For the text-containing cell, return its midpoint in [x, y] coordinate format. 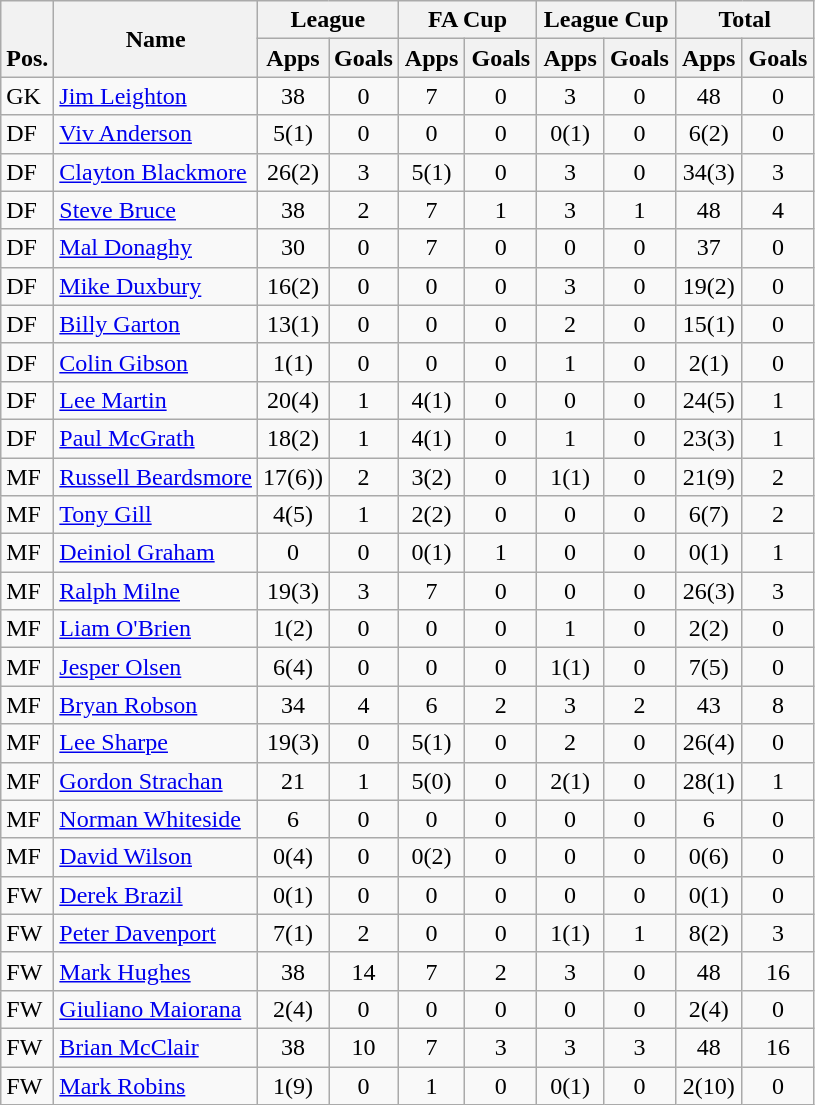
League Cup [606, 20]
Brian McClair [156, 1047]
8(2) [708, 933]
David Wilson [156, 857]
24(5) [708, 400]
14 [364, 971]
Total [744, 20]
Deiniol Graham [156, 553]
Mal Donaghy [156, 248]
7(1) [294, 933]
26(2) [294, 172]
GK [28, 96]
Pos. [28, 39]
Name [156, 39]
17(6)) [294, 477]
6(2) [708, 134]
Tony Gill [156, 515]
37 [708, 248]
4(5) [294, 515]
Bryan Robson [156, 705]
19(2) [708, 286]
0(2) [432, 857]
8 [778, 705]
7(5) [708, 667]
Paul McGrath [156, 438]
Viv Anderson [156, 134]
Colin Gibson [156, 362]
2(10) [708, 1085]
0(6) [708, 857]
16(2) [294, 286]
Gordon Strachan [156, 781]
Giuliano Maiorana [156, 1009]
Steve Bruce [156, 210]
15(1) [708, 324]
21 [294, 781]
1(2) [294, 629]
FA Cup [468, 20]
Mark Hughes [156, 971]
18(2) [294, 438]
30 [294, 248]
Mark Robins [156, 1085]
6(4) [294, 667]
Jesper Olsen [156, 667]
1(9) [294, 1085]
Lee Sharpe [156, 743]
Jim Leighton [156, 96]
Mike Duxbury [156, 286]
20(4) [294, 400]
Billy Garton [156, 324]
43 [708, 705]
34 [294, 705]
Russell Beardsmore [156, 477]
13(1) [294, 324]
Peter Davenport [156, 933]
5(0) [432, 781]
Clayton Blackmore [156, 172]
3(2) [432, 477]
Lee Martin [156, 400]
Liam O'Brien [156, 629]
26(4) [708, 743]
21(9) [708, 477]
0(4) [294, 857]
28(1) [708, 781]
26(3) [708, 591]
10 [364, 1047]
Norman Whiteside [156, 819]
34(3) [708, 172]
23(3) [708, 438]
League [328, 20]
Ralph Milne [156, 591]
Derek Brazil [156, 895]
6(7) [708, 515]
